From the cell containing the given text, extract its center point as [X, Y] coordinate. 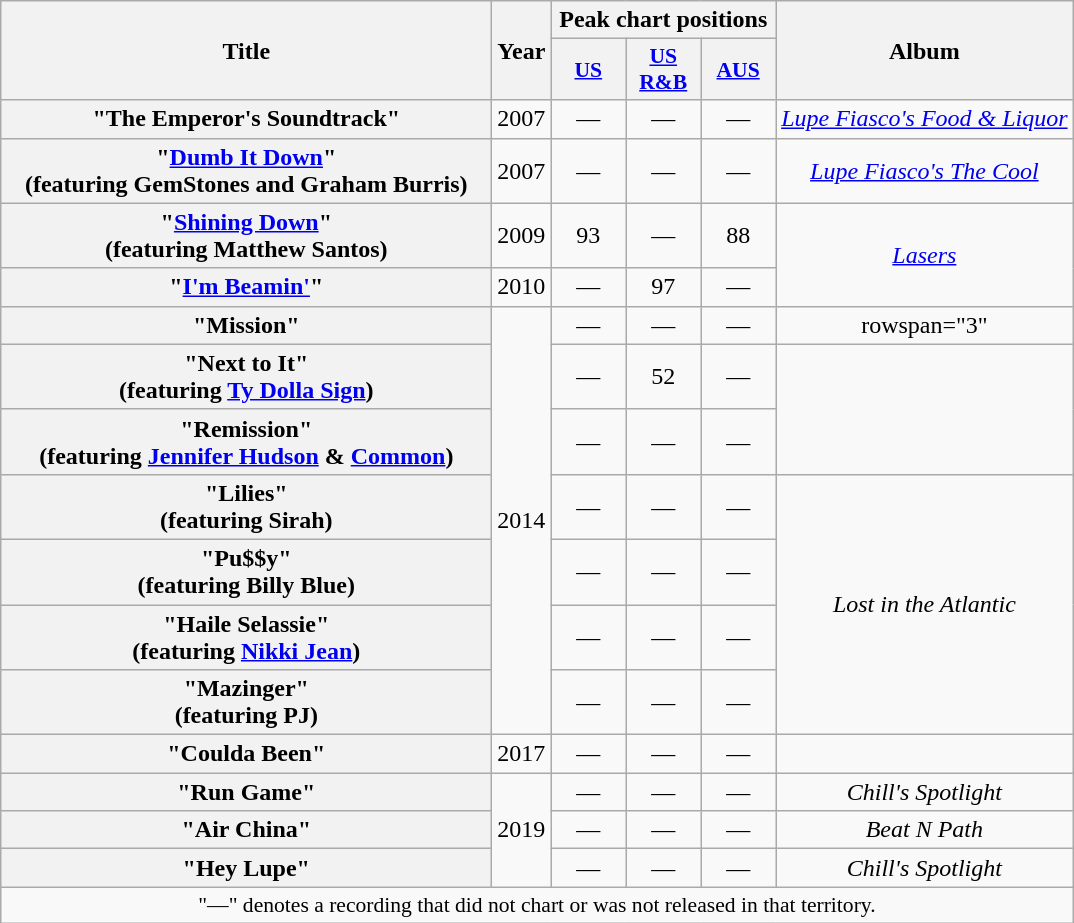
USR&B [664, 70]
"Lilies"(featuring Sirah) [246, 506]
"Mazinger"(featuring PJ) [246, 702]
"Next to It"(featuring Ty Dolla Sign) [246, 376]
Lupe Fiasco's The Cool [925, 170]
Year [522, 50]
"Remission"(featuring Jennifer Hudson & Common) [246, 442]
"The Emperor's Soundtrack" [246, 119]
US [588, 70]
"Dumb It Down"(featuring GemStones and Graham Burris) [246, 170]
Album [925, 50]
"Mission" [246, 325]
97 [664, 287]
"—" denotes a recording that did not chart or was not released in that territory. [537, 905]
Peak chart positions [664, 20]
"Coulda Been" [246, 754]
Lasers [925, 254]
88 [738, 236]
"Air China" [246, 830]
Lost in the Atlantic [925, 604]
2014 [522, 520]
AUS [738, 70]
93 [588, 236]
52 [664, 376]
rowspan="3" [925, 325]
2010 [522, 287]
2017 [522, 754]
"Pu$$y"(featuring Billy Blue) [246, 572]
2009 [522, 236]
"Shining Down"(featuring Matthew Santos) [246, 236]
"Run Game" [246, 792]
"Haile Selassie"(featuring Nikki Jean) [246, 636]
"Hey Lupe" [246, 868]
2019 [522, 830]
Beat N Path [925, 830]
"I'm Beamin'" [246, 287]
Title [246, 50]
Lupe Fiasco's Food & Liquor [925, 119]
